Capture the cell that displays the provided text and extract its [X, Y] central coordinate. 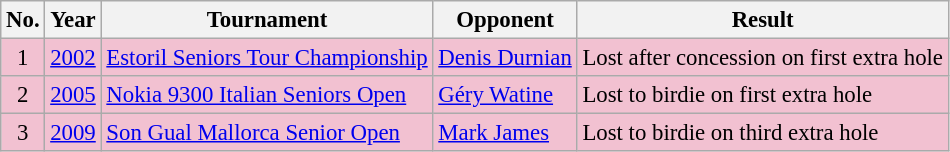
1 [23, 58]
Opponent [505, 20]
Year [73, 20]
2 [23, 95]
Nokia 9300 Italian Seniors Open [267, 95]
Estoril Seniors Tour Championship [267, 58]
Denis Durnian [505, 58]
No. [23, 20]
3 [23, 133]
2002 [73, 58]
Lost to birdie on first extra hole [762, 95]
Lost to birdie on third extra hole [762, 133]
2005 [73, 95]
2009 [73, 133]
Lost after concession on first extra hole [762, 58]
Son Gual Mallorca Senior Open [267, 133]
Géry Watine [505, 95]
Tournament [267, 20]
Result [762, 20]
Mark James [505, 133]
